Output the [X, Y] coordinate of the center of the cell containing the given text.  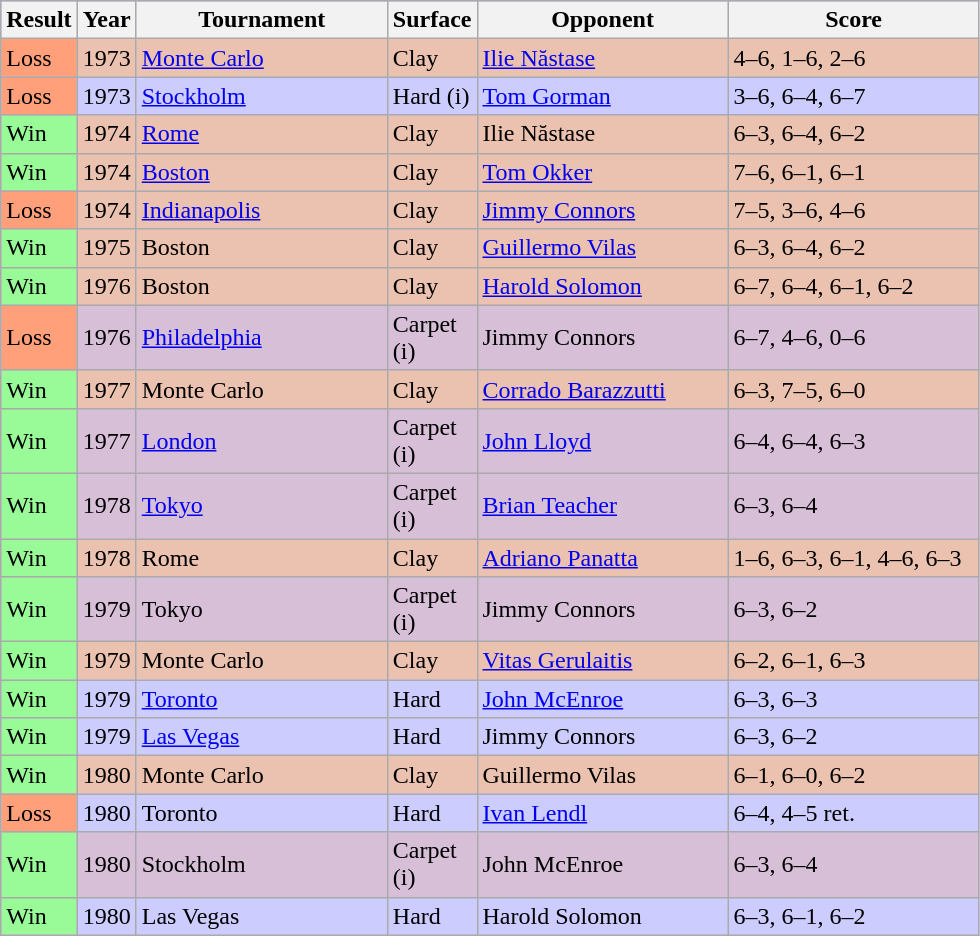
6–1, 6–0, 6–2 [854, 775]
Tom Gorman [602, 96]
Vitas Gerulaitis [602, 661]
6–2, 6–1, 6–3 [854, 661]
6–3, 6–1, 6–2 [854, 916]
Ivan Lendl [602, 813]
Tom Okker [602, 172]
Result [39, 20]
7–6, 6–1, 6–1 [854, 172]
7–5, 3–6, 4–6 [854, 210]
1975 [106, 248]
6–7, 6–4, 6–1, 6–2 [854, 286]
Year [106, 20]
4–6, 1–6, 2–6 [854, 58]
Tournament [262, 20]
6–4, 6–4, 6–3 [854, 440]
Score [854, 20]
1–6, 6–3, 6–1, 4–6, 6–3 [854, 557]
6–3, 7–5, 6–0 [854, 389]
6–7, 4–6, 0–6 [854, 338]
Corrado Barazzutti [602, 389]
Indianapolis [262, 210]
Philadelphia [262, 338]
John Lloyd [602, 440]
Opponent [602, 20]
6–3, 6–3 [854, 699]
Adriano Panatta [602, 557]
3–6, 6–4, 6–7 [854, 96]
Surface [432, 20]
London [262, 440]
6–4, 4–5 ret. [854, 813]
Hard (i) [432, 96]
Brian Teacher [602, 506]
